Search for the cell housing the specified text and yield its (x, y) center coordinate. 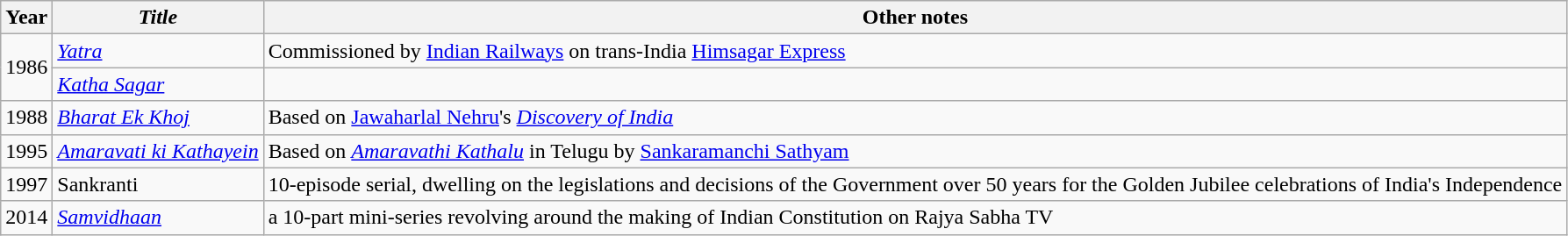
a 10-part mini-series revolving around the making of Indian Constitution on Rajya Sabha TV (915, 218)
1986 (26, 68)
Yatra (158, 51)
Based on Amaravathi Kathalu in Telugu by Sankaramanchi Sathyam (915, 151)
Commissioned by Indian Railways on trans-India Himsagar Express (915, 51)
Katha Sagar (158, 84)
2014 (26, 218)
Amaravati ki Kathayein (158, 151)
Title (158, 18)
1988 (26, 118)
Sankranti (158, 184)
1997 (26, 184)
Year (26, 18)
Samvidhaan (158, 218)
Bharat Ek Khoj (158, 118)
1995 (26, 151)
Other notes (915, 18)
Based on Jawaharlal Nehru's Discovery of India (915, 118)
